Determine the (X, Y) coordinate at the center of the cell enclosing the given text.  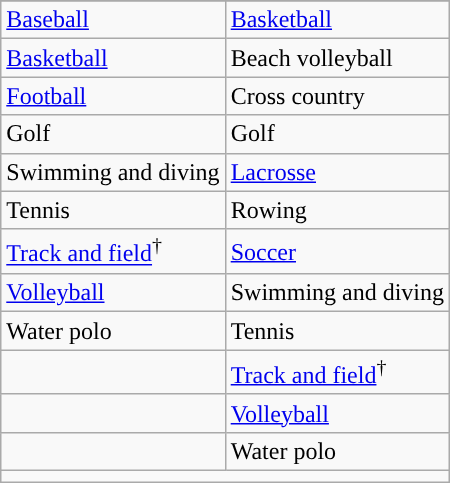
Lacrosse (337, 172)
Beach volleyball (337, 58)
Cross country (337, 96)
Football (113, 96)
Baseball (113, 20)
Soccer (337, 252)
Rowing (337, 210)
